Return the [X, Y] coordinate for the center point of the cell that contains the specified text.  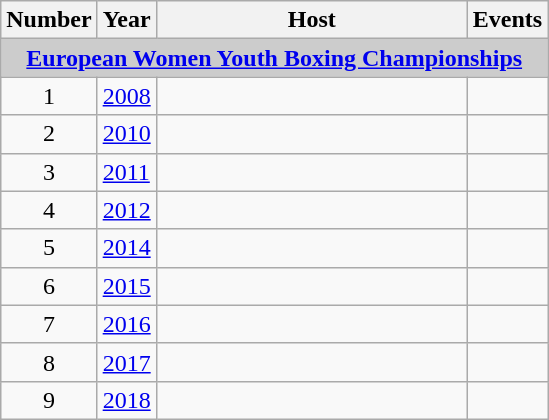
2015 [126, 286]
2 [49, 134]
9 [49, 400]
2014 [126, 248]
2018 [126, 400]
2012 [126, 210]
5 [49, 248]
2011 [126, 172]
2017 [126, 362]
8 [49, 362]
1 [49, 96]
European Women Youth Boxing Championships [274, 58]
7 [49, 324]
4 [49, 210]
Host [312, 20]
Events [507, 20]
Number [49, 20]
2010 [126, 134]
6 [49, 286]
2016 [126, 324]
2008 [126, 96]
3 [49, 172]
Year [126, 20]
